Identify which cell holds the provided text, then report its [X, Y] central coordinate. 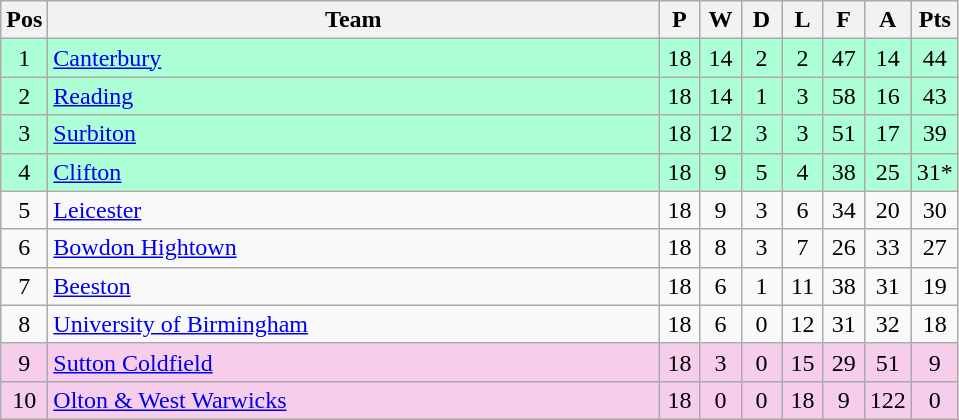
11 [802, 286]
Bowdon Hightown [354, 248]
P [680, 20]
25 [888, 172]
39 [934, 134]
19 [934, 286]
A [888, 20]
W [720, 20]
Olton & West Warwicks [354, 400]
34 [844, 210]
Leicester [354, 210]
Beeston [354, 286]
Reading [354, 96]
32 [888, 324]
31* [934, 172]
47 [844, 58]
F [844, 20]
58 [844, 96]
30 [934, 210]
43 [934, 96]
29 [844, 362]
L [802, 20]
15 [802, 362]
Clifton [354, 172]
16 [888, 96]
33 [888, 248]
Pos [24, 20]
Canterbury [354, 58]
122 [888, 400]
10 [24, 400]
44 [934, 58]
D [762, 20]
Pts [934, 20]
17 [888, 134]
Team [354, 20]
University of Birmingham [354, 324]
26 [844, 248]
20 [888, 210]
27 [934, 248]
Surbiton [354, 134]
Sutton Coldfield [354, 362]
